For the text-containing cell, return its midpoint in (X, Y) coordinate format. 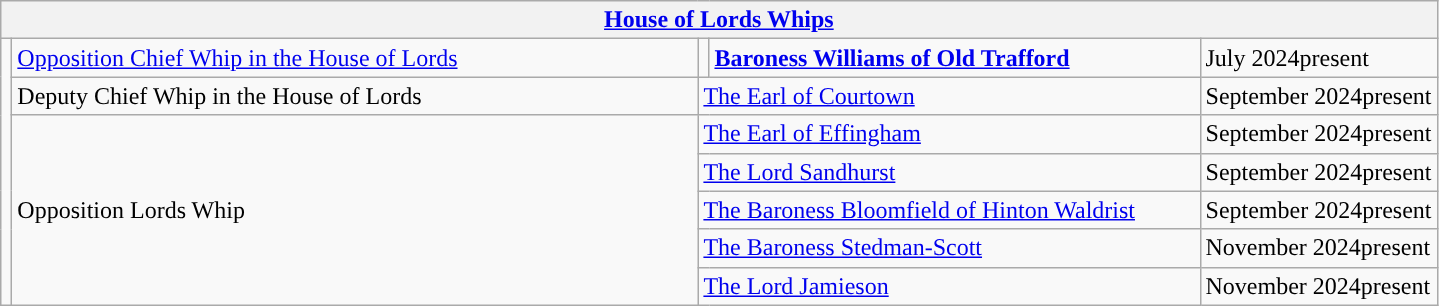
Opposition Chief Whip in the House of Lords (355, 58)
The Earl of Courtown (949, 96)
House of Lords Whips (719, 20)
The Earl of Effingham (949, 134)
The Baroness Bloomfield of Hinton Waldrist (949, 210)
Opposition Lords Whip (355, 210)
Deputy Chief Whip in the House of Lords (355, 96)
Baroness Williams of Old Trafford (954, 58)
The Lord Sandhurst (949, 172)
The Baroness Stedman-Scott (949, 248)
The Lord Jamieson (949, 286)
July 2024present (1318, 58)
